From the cell containing the given text, extract its center point as (X, Y) coordinate. 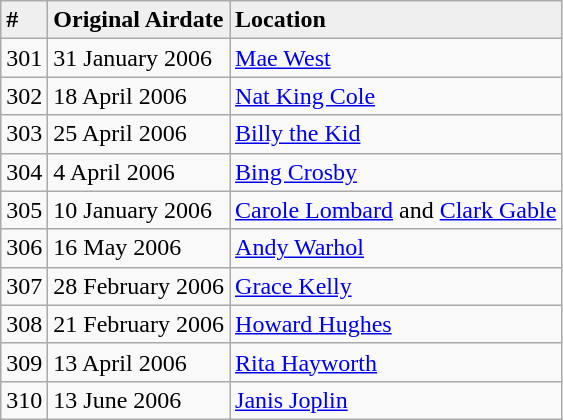
13 April 2006 (139, 362)
301 (24, 58)
Rita Hayworth (396, 362)
Howard Hughes (396, 324)
4 April 2006 (139, 172)
Original Airdate (139, 20)
305 (24, 210)
Location (396, 20)
Nat King Cole (396, 96)
304 (24, 172)
25 April 2006 (139, 134)
# (24, 20)
Andy Warhol (396, 248)
31 January 2006 (139, 58)
21 February 2006 (139, 324)
308 (24, 324)
10 January 2006 (139, 210)
307 (24, 286)
Billy the Kid (396, 134)
18 April 2006 (139, 96)
306 (24, 248)
16 May 2006 (139, 248)
302 (24, 96)
309 (24, 362)
28 February 2006 (139, 286)
Janis Joplin (396, 400)
Carole Lombard and Clark Gable (396, 210)
Mae West (396, 58)
303 (24, 134)
Grace Kelly (396, 286)
310 (24, 400)
Bing Crosby (396, 172)
13 June 2006 (139, 400)
